From the cell containing the given text, extract its center point as (x, y) coordinate. 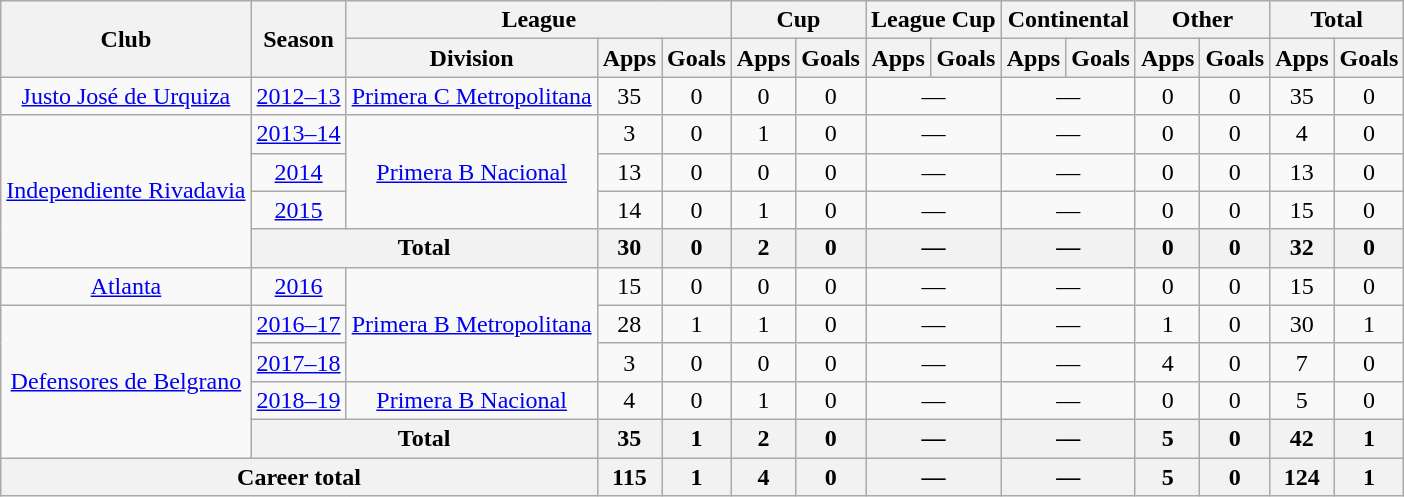
32 (1302, 248)
Season (298, 39)
2017–18 (298, 362)
League (538, 20)
2014 (298, 172)
Independiente Rivadavia (126, 191)
Primera C Metropolitana (472, 96)
Cup (798, 20)
2015 (298, 210)
14 (629, 210)
League Cup (934, 20)
2016–17 (298, 324)
2018–19 (298, 400)
Atlanta (126, 286)
Defensores de Belgrano (126, 381)
115 (629, 477)
2013–14 (298, 134)
28 (629, 324)
Continental (1068, 20)
124 (1302, 477)
Other (1202, 20)
Career total (299, 477)
7 (1302, 362)
Division (472, 58)
Justo José de Urquiza (126, 96)
2016 (298, 286)
Primera B Metropolitana (472, 324)
2012–13 (298, 96)
42 (1302, 438)
Club (126, 39)
